Pinpoint the cell where the given text exists, returning its (X, Y) midpoint coordinate. 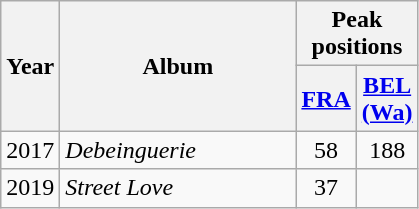
FRA (326, 98)
Peak positions (357, 34)
2017 (30, 150)
BEL(Wa) (387, 98)
Street Love (178, 188)
Album (178, 66)
58 (326, 150)
37 (326, 188)
188 (387, 150)
2019 (30, 188)
Year (30, 66)
Debeinguerie (178, 150)
